From the cell containing the given text, extract its center point as [x, y] coordinate. 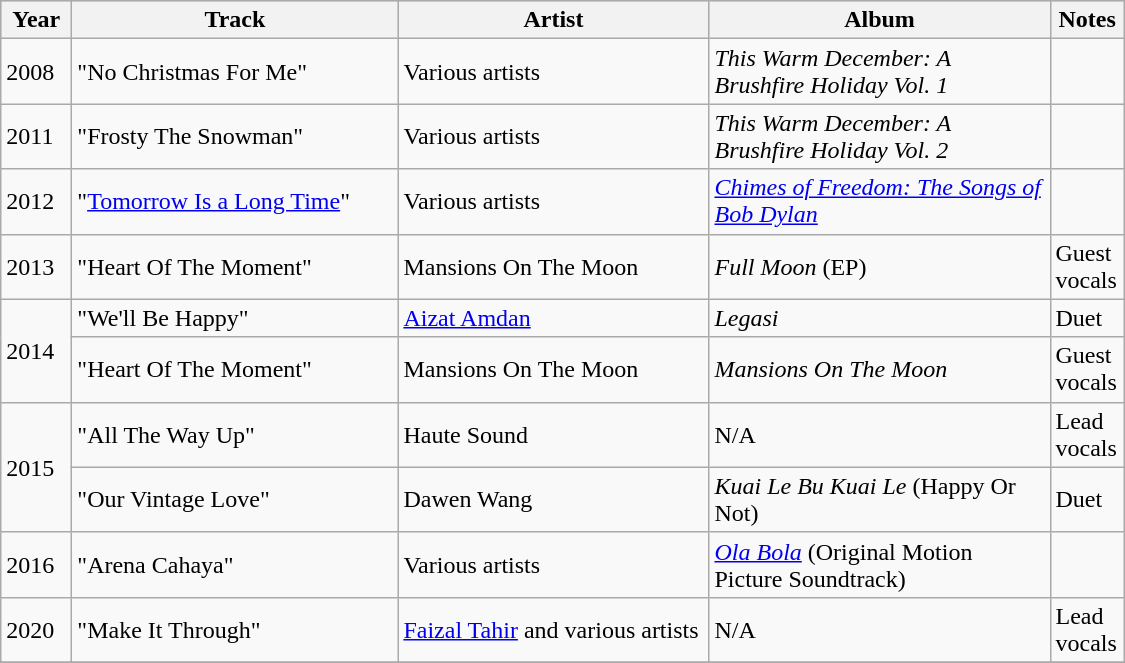
This Warm December: A Brushfire Holiday Vol. 1 [880, 72]
2015 [36, 467]
Album [880, 20]
"No Christmas For Me" [235, 72]
2014 [36, 350]
2016 [36, 564]
2011 [36, 136]
Haute Sound [554, 434]
"All The Way Up" [235, 434]
"We'll Be Happy" [235, 318]
Dawen Wang [554, 500]
2020 [36, 630]
This Warm December: A Brushfire Holiday Vol. 2 [880, 136]
"Tomorrow Is a Long Time" [235, 202]
2012 [36, 202]
Artist [554, 20]
Track [235, 20]
Kuai Le Bu Kuai Le (Happy Or Not) [880, 500]
"Frosty The Snowman" [235, 136]
"Make It Through" [235, 630]
"Arena Cahaya" [235, 564]
Chimes of Freedom: The Songs of Bob Dylan [880, 202]
Year [36, 20]
2013 [36, 266]
"Our Vintage Love" [235, 500]
Faizal Tahir and various artists [554, 630]
2008 [36, 72]
Aizat Amdan [554, 318]
Legasi [880, 318]
Notes [1087, 20]
Ola Bola (Original Motion Picture Soundtrack) [880, 564]
Full Moon (EP) [880, 266]
